Determine the [X, Y] coordinate at the center of the cell enclosing the given text.  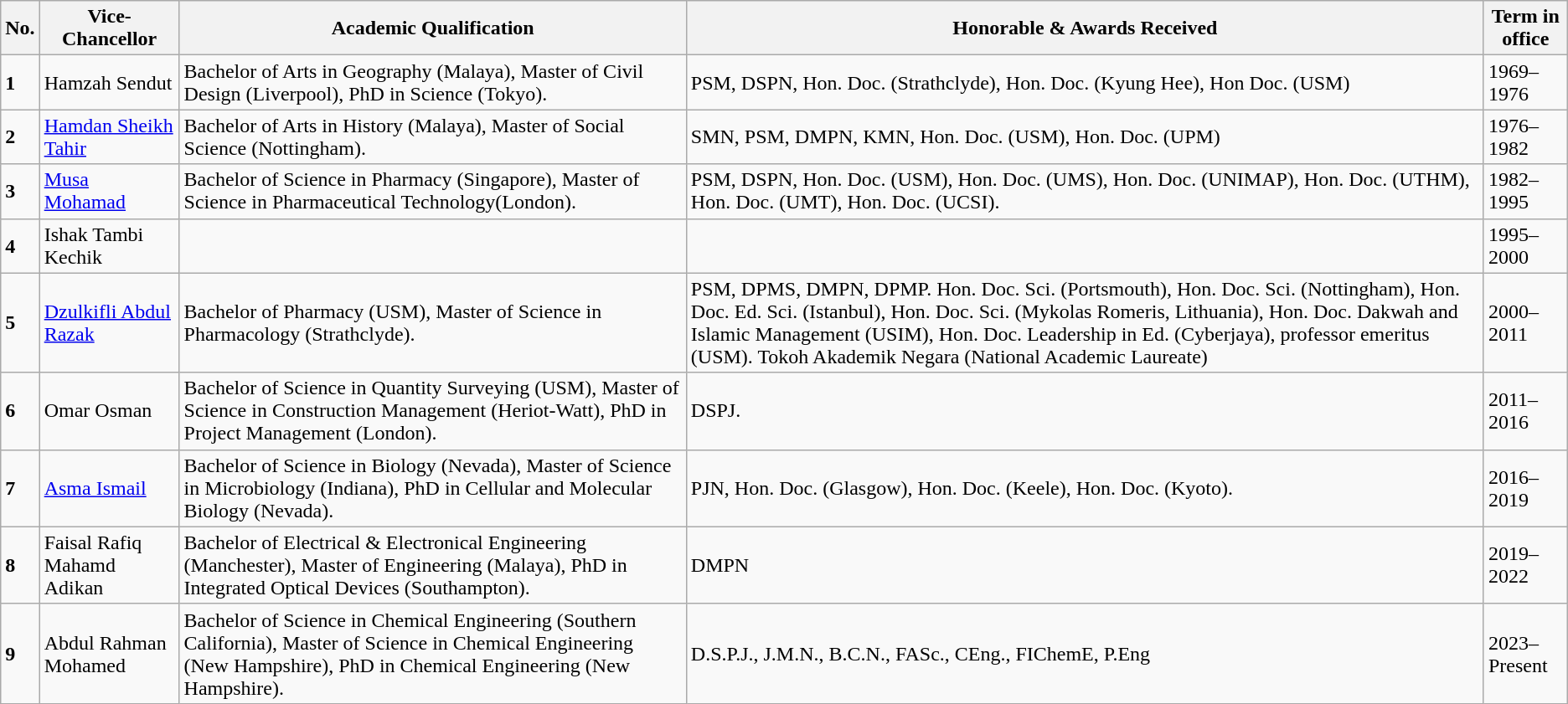
2011–2016 [1525, 411]
Hamdan Sheikh Tahir [109, 137]
Bachelor of Science in Biology (Nevada), Master of Science in Microbiology (Indiana), PhD in Cellular and Molecular Biology (Nevada). [432, 488]
8 [20, 565]
2 [20, 137]
Ishak Tambi Kechik [109, 246]
1982–1995 [1525, 191]
7 [20, 488]
Abdul Rahman Mohamed [109, 653]
5 [20, 323]
9 [20, 653]
1969–1976 [1525, 82]
PSM, DSPN, Hon. Doc. (USM), Hon. Doc. (UMS), Hon. Doc. (UNIMAP), Hon. Doc. (UTHM), Hon. Doc. (UMT), Hon. Doc. (UCSI). [1085, 191]
D.S.P.J., J.M.N., B.C.N., FASc., CEng., FIChemE, P.Eng [1085, 653]
6 [20, 411]
1 [20, 82]
Musa Mohamad [109, 191]
SMN, PSM, DMPN, KMN, Hon. Doc. (USM), Hon. Doc. (UPM) [1085, 137]
Term in office [1525, 28]
2019–2022 [1525, 565]
No. [20, 28]
2000–2011 [1525, 323]
Academic Qualification [432, 28]
Bachelor of Science in Quantity Surveying (USM), Master of Science in Construction Management (Heriot-Watt), PhD in Project Management (London). [432, 411]
Bachelor of Pharmacy (USM), Master of Science in Pharmacology (Strathclyde). [432, 323]
DMPN [1085, 565]
4 [20, 246]
Faisal Rafiq Mahamd Adikan [109, 565]
PSM, DSPN, Hon. Doc. (Strathclyde), Hon. Doc. (Kyung Hee), Hon Doc. (USM) [1085, 82]
2023–Present [1525, 653]
Dzulkifli Abdul Razak [109, 323]
Vice-Chancellor [109, 28]
Asma Ismail [109, 488]
Omar Osman [109, 411]
Hamzah Sendut [109, 82]
Bachelor of Science in Pharmacy (Singapore), Master of Science in Pharmaceutical Technology(London). [432, 191]
DSPJ. [1085, 411]
2016–2019 [1525, 488]
3 [20, 191]
Honorable & Awards Received [1085, 28]
Bachelor of Electrical & Electronical Engineering (Manchester), Master of Engineering (Malaya), PhD in Integrated Optical Devices (Southampton). [432, 565]
Bachelor of Arts in Geography (Malaya), Master of Civil Design (Liverpool), PhD in Science (Tokyo). [432, 82]
Bachelor of Arts in History (Malaya), Master of Social Science (Nottingham). [432, 137]
PJN, Hon. Doc. (Glasgow), Hon. Doc. (Keele), Hon. Doc. (Kyoto). [1085, 488]
1995–2000 [1525, 246]
1976–1982 [1525, 137]
